Determine the [X, Y] coordinate at the center of the cell enclosing the given text.  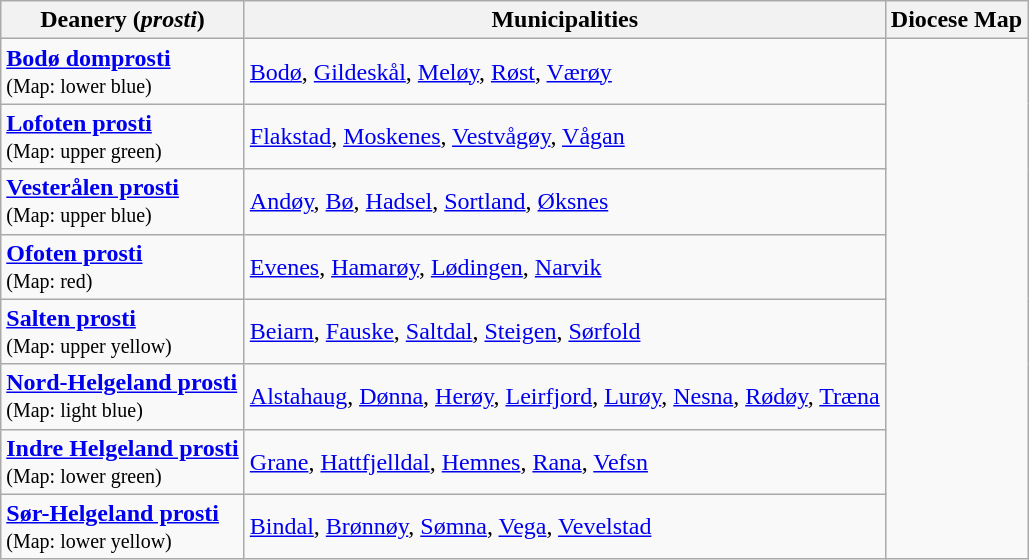
Flakstad, Moskenes, Vestvågøy, Vågan [564, 136]
Vesterålen prosti(Map: upper blue) [123, 202]
Municipalities [564, 20]
Deanery (prosti) [123, 20]
Grane, Hattfjelldal, Hemnes, Rana, Vefsn [564, 462]
Andøy, Bø, Hadsel, Sortland, Øksnes [564, 202]
Salten prosti(Map: upper yellow) [123, 332]
Nord-Helgeland prosti(Map: light blue) [123, 396]
Bodø, Gildeskål, Meløy, Røst, Værøy [564, 72]
Bodø domprosti(Map: lower blue) [123, 72]
Beiarn, Fauske, Saltdal, Steigen, Sørfold [564, 332]
Alstahaug, Dønna, Herøy, Leirfjord, Lurøy, Nesna, Rødøy, Træna [564, 396]
Sør-Helgeland prosti(Map: lower yellow) [123, 526]
Evenes, Hamarøy, Lødingen, Narvik [564, 266]
Ofoten prosti(Map: red) [123, 266]
Diocese Map [956, 20]
Indre Helgeland prosti(Map: lower green) [123, 462]
Lofoten prosti(Map: upper green) [123, 136]
Bindal, Brønnøy, Sømna, Vega, Vevelstad [564, 526]
